Locate the cell with the specified text and output its [X, Y] center coordinate. 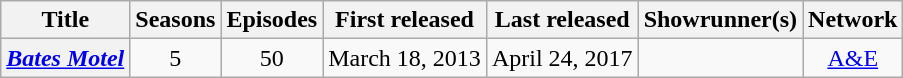
Seasons [176, 20]
Network [853, 20]
Episodes [272, 20]
March 18, 2013 [405, 58]
Bates Motel [66, 58]
Last released [562, 20]
5 [176, 58]
Title [66, 20]
A&E [853, 58]
50 [272, 58]
Showrunner(s) [720, 20]
April 24, 2017 [562, 58]
First released [405, 20]
